Provide the (X, Y) coordinate of the cell's center where the given text is located.  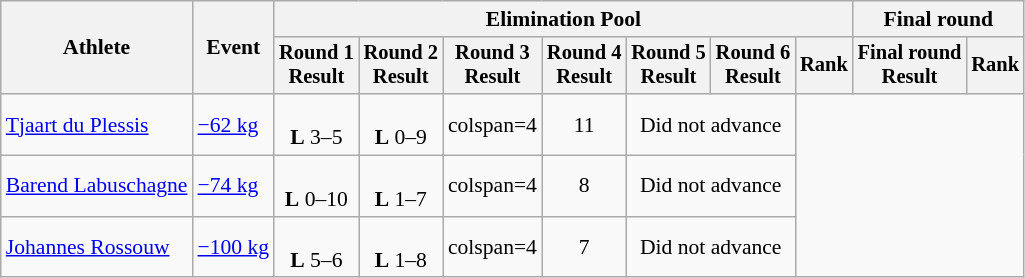
L 3–5 (316, 124)
Barend Labuschagne (97, 186)
Event (233, 48)
L 5–6 (316, 248)
L 1–8 (401, 248)
Final roundResult (910, 66)
Round 6Result (753, 66)
−100 kg (233, 248)
7 (584, 248)
−74 kg (233, 186)
L 0–10 (316, 186)
Final round (938, 19)
Round 1Result (316, 66)
Tjaart du Plessis (97, 124)
Elimination Pool (564, 19)
8 (584, 186)
−62 kg (233, 124)
Athlete (97, 48)
Round 3Result (492, 66)
11 (584, 124)
Johannes Rossouw (97, 248)
L 0–9 (401, 124)
L 1–7 (401, 186)
Round 5Result (668, 66)
Round 2Result (401, 66)
Round 4Result (584, 66)
